Determine the (X, Y) coordinate at the center of the cell enclosing the given text.  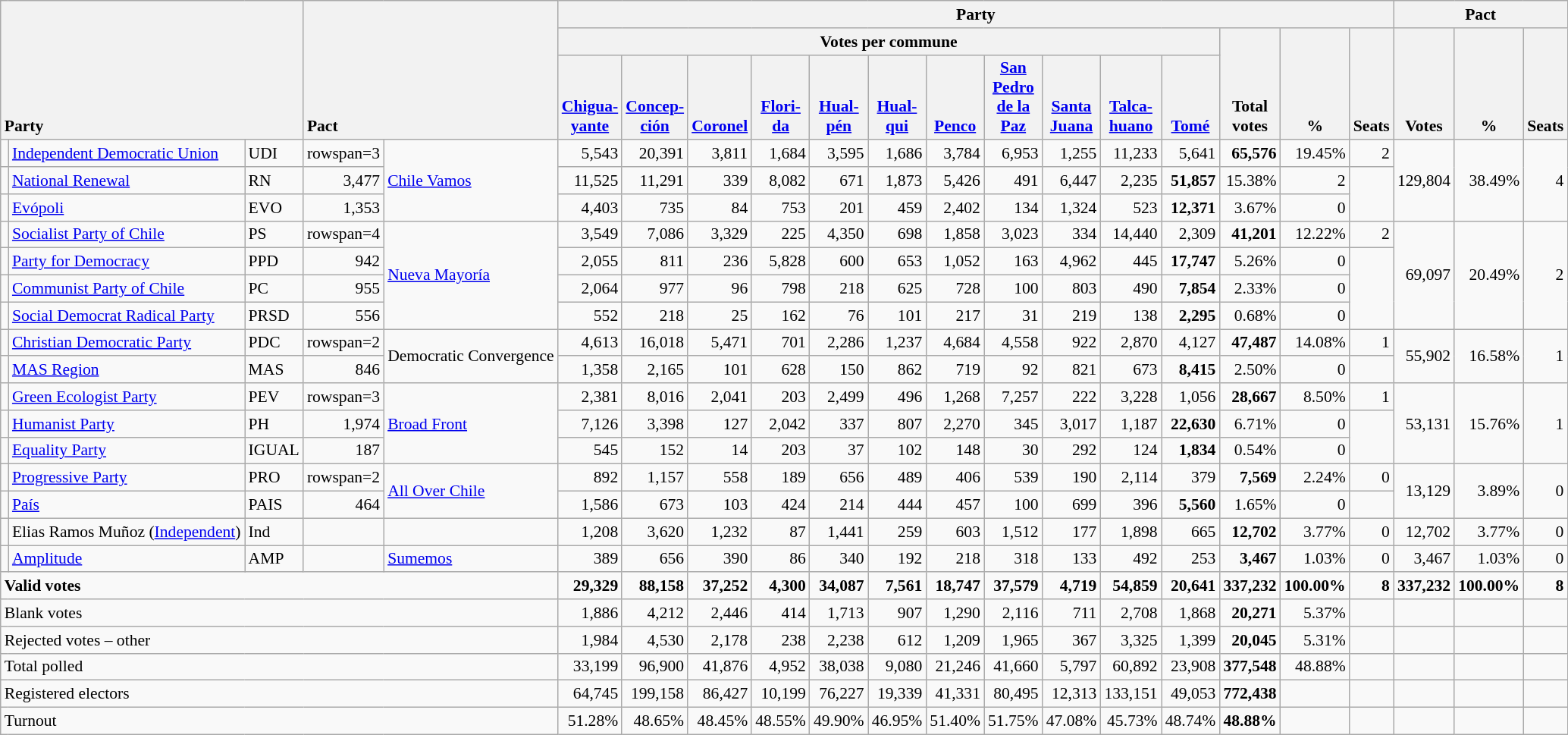
Blank votes (279, 613)
728 (955, 289)
31 (1013, 316)
0.54% (1250, 451)
8,016 (655, 397)
3,398 (655, 424)
87 (781, 532)
11,291 (655, 181)
699 (1072, 505)
18,747 (955, 586)
492 (1131, 559)
4,962 (1072, 262)
MAS (274, 370)
219 (1072, 316)
Independent Democratic Union (127, 154)
33,199 (590, 667)
821 (1072, 370)
AMP (274, 559)
199,158 (655, 694)
86 (781, 559)
1,157 (655, 478)
Nueva Mayoría (471, 275)
102 (898, 451)
54,859 (1131, 586)
Total polled (279, 667)
4,127 (1190, 343)
772,438 (1250, 694)
671 (839, 181)
1,232 (720, 532)
3,549 (590, 234)
Hual-qui (898, 97)
1,886 (590, 613)
Turnout (279, 721)
414 (781, 613)
6,447 (1072, 181)
Concep-ción (655, 97)
4,300 (781, 586)
48.74% (1190, 721)
PC (274, 289)
Rejected votes – other (279, 640)
2,165 (655, 370)
Social Democrat Radical Party (127, 316)
3,595 (839, 154)
Socialist Party of Chile (127, 234)
367 (1072, 640)
552 (590, 316)
539 (1013, 478)
2,178 (720, 640)
80,495 (1013, 694)
922 (1072, 343)
14.08% (1315, 343)
IGUAL (274, 451)
2.33% (1250, 289)
2,309 (1190, 234)
National Renewal (127, 181)
292 (1072, 451)
48.45% (720, 721)
459 (898, 208)
807 (898, 424)
2,499 (839, 397)
15.38% (1250, 181)
PRO (274, 478)
5,543 (590, 154)
PS (274, 234)
UDI (274, 154)
396 (1131, 505)
28,667 (1250, 397)
34,087 (839, 586)
7,569 (1250, 478)
444 (898, 505)
2,064 (590, 289)
41,660 (1013, 667)
1,984 (590, 640)
16,018 (655, 343)
7,126 (590, 424)
10,199 (781, 694)
5.37% (1315, 613)
47.08% (1072, 721)
379 (1190, 478)
3,784 (955, 154)
EVO (274, 208)
41,876 (720, 667)
Humanist Party (127, 424)
Flori-da (781, 97)
12,371 (1190, 208)
País (127, 505)
1,684 (781, 154)
12.22% (1315, 234)
7,086 (655, 234)
192 (898, 559)
MAS Region (127, 370)
1,209 (955, 640)
96 (720, 289)
48.65% (655, 721)
701 (781, 343)
RN (274, 181)
124 (1131, 451)
19,339 (898, 694)
1,873 (898, 181)
464 (343, 505)
23,908 (1190, 667)
64,745 (590, 694)
892 (590, 478)
225 (781, 234)
Democratic Convergence (471, 357)
2,870 (1131, 343)
14,440 (1131, 234)
134 (1013, 208)
1,399 (1190, 640)
337 (839, 424)
803 (1072, 289)
2,402 (955, 208)
PDC (274, 343)
698 (898, 234)
2,235 (1131, 181)
20,045 (1250, 640)
152 (655, 451)
719 (955, 370)
862 (898, 370)
424 (781, 505)
187 (343, 451)
133,151 (1131, 694)
49,053 (1190, 694)
665 (1190, 532)
217 (955, 316)
51.75% (1013, 721)
SantaJuana (1072, 97)
603 (955, 532)
Talca-huano (1131, 97)
2,238 (839, 640)
4,613 (590, 343)
489 (898, 478)
3.89% (1489, 492)
259 (898, 532)
PAIS (274, 505)
2,270 (955, 424)
1,713 (839, 613)
1,898 (1131, 532)
1,512 (1013, 532)
345 (1013, 424)
Penco (955, 97)
1,255 (1072, 154)
16.58% (1489, 357)
340 (839, 559)
8.50% (1315, 397)
162 (781, 316)
955 (343, 289)
12,313 (1072, 694)
1.65% (1250, 505)
4,558 (1013, 343)
Registered electors (279, 694)
9,080 (898, 667)
163 (1013, 262)
5,797 (1072, 667)
150 (839, 370)
490 (1131, 289)
PRSD (274, 316)
1,858 (955, 234)
41,201 (1250, 234)
138 (1131, 316)
1,686 (898, 154)
Ind (274, 532)
1,353 (343, 208)
2,446 (720, 613)
3,228 (1131, 397)
Evópoli (127, 208)
Progressive Party (127, 478)
3,329 (720, 234)
625 (898, 289)
3,811 (720, 154)
7,257 (1013, 397)
3,325 (1131, 640)
22,630 (1190, 424)
49.90% (839, 721)
5.31% (1315, 640)
3,477 (343, 181)
496 (898, 397)
2,295 (1190, 316)
1,974 (343, 424)
3,023 (1013, 234)
5,828 (781, 262)
4,212 (655, 613)
4,952 (781, 667)
37 (839, 451)
907 (898, 613)
92 (1013, 370)
PEV (274, 397)
11,525 (590, 181)
2,708 (1131, 613)
389 (590, 559)
20.49% (1489, 275)
201 (839, 208)
51.28% (590, 721)
47,487 (1250, 343)
8,415 (1190, 370)
5,471 (720, 343)
46.95% (898, 721)
222 (1072, 397)
1,868 (1190, 613)
PH (274, 424)
Broad Front (471, 423)
6.71% (1250, 424)
491 (1013, 181)
1,187 (1131, 424)
84 (720, 208)
Votes per commune (889, 42)
1,237 (898, 343)
189 (781, 478)
76 (839, 316)
45.73% (1131, 721)
37,252 (720, 586)
1,208 (590, 532)
2.24% (1315, 478)
rowspan=4 (343, 234)
Valid votes (279, 586)
457 (955, 505)
406 (955, 478)
30 (1013, 451)
17,747 (1190, 262)
Elias Ramos Muñoz (Independent) (127, 532)
48.55% (781, 721)
69,097 (1424, 275)
390 (720, 559)
1,324 (1072, 208)
2,042 (781, 424)
846 (343, 370)
129,804 (1424, 181)
Tomé (1190, 97)
4,530 (655, 640)
41,331 (955, 694)
103 (720, 505)
0.68% (1250, 316)
20,271 (1250, 613)
Sumemos (471, 559)
29,329 (590, 586)
2,286 (839, 343)
96,900 (655, 667)
214 (839, 505)
65,576 (1250, 154)
253 (1190, 559)
88,158 (655, 586)
318 (1013, 559)
711 (1072, 613)
545 (590, 451)
76,227 (839, 694)
3,620 (655, 532)
SanPedrode laPaz (1013, 97)
60,892 (1131, 667)
38,038 (839, 667)
4,719 (1072, 586)
1,358 (590, 370)
2,114 (1131, 478)
600 (839, 262)
2,041 (720, 397)
735 (655, 208)
55,902 (1424, 357)
86,427 (720, 694)
Christian Democratic Party (127, 343)
38.49% (1489, 181)
1,586 (590, 505)
1,052 (955, 262)
1,290 (955, 613)
Chile Vamos (471, 181)
Amplitude (127, 559)
13,129 (1424, 492)
Communist Party of Chile (127, 289)
2.50% (1250, 370)
4,684 (955, 343)
5,641 (1190, 154)
Hual-pén (839, 97)
5,560 (1190, 505)
8,082 (781, 181)
556 (343, 316)
558 (720, 478)
4,350 (839, 234)
753 (781, 208)
Coronel (720, 97)
377,548 (1250, 667)
3,017 (1072, 424)
1,965 (1013, 640)
236 (720, 262)
Green Ecologist Party (127, 397)
2,381 (590, 397)
1,834 (1190, 451)
942 (343, 262)
19.45% (1315, 154)
14 (720, 451)
127 (720, 424)
445 (1131, 262)
4,403 (590, 208)
523 (1131, 208)
53,131 (1424, 423)
4 (1545, 181)
7,561 (898, 586)
Equality Party (127, 451)
21,246 (955, 667)
PPD (274, 262)
20,391 (655, 154)
977 (655, 289)
148 (955, 451)
238 (781, 640)
3.67% (1250, 208)
177 (1072, 532)
2,055 (590, 262)
2,116 (1013, 613)
653 (898, 262)
Votes (1424, 84)
811 (655, 262)
Party for Democracy (127, 262)
20,641 (1190, 586)
Chigua-yante (590, 97)
1,056 (1190, 397)
15.76% (1489, 423)
6,953 (1013, 154)
798 (781, 289)
1,268 (955, 397)
334 (1072, 234)
37,579 (1013, 586)
All Over Chile (471, 492)
51.40% (955, 721)
133 (1072, 559)
Totalvotes (1250, 84)
11,233 (1131, 154)
7,854 (1190, 289)
628 (781, 370)
190 (1072, 478)
339 (720, 181)
612 (898, 640)
25 (720, 316)
5.26% (1250, 262)
5,426 (955, 181)
51,857 (1190, 181)
1,441 (839, 532)
